Find where the given text appears and provide that cell's center as (X, Y) coordinate. 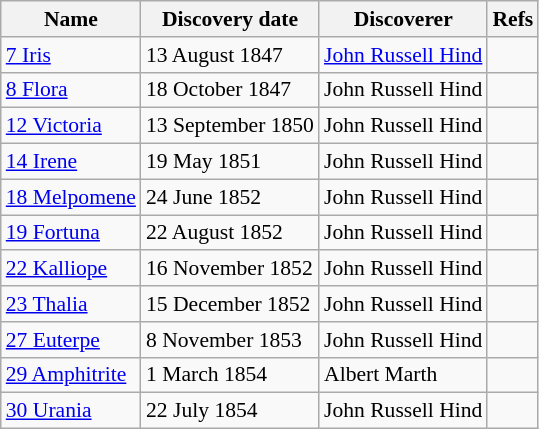
29 Amphitrite (71, 375)
23 Thalia (71, 304)
18 October 1847 (230, 90)
14 Irene (71, 162)
16 November 1852 (230, 269)
18 Melpomene (71, 197)
30 Urania (71, 411)
Albert Marth (403, 375)
12 Victoria (71, 126)
Name (71, 19)
22 August 1852 (230, 233)
Discovery date (230, 19)
22 Kalliope (71, 269)
13 August 1847 (230, 55)
19 Fortuna (71, 233)
27 Euterpe (71, 340)
8 Flora (71, 90)
8 November 1853 (230, 340)
7 Iris (71, 55)
22 July 1854 (230, 411)
15 December 1852 (230, 304)
Discoverer (403, 19)
1 March 1854 (230, 375)
13 September 1850 (230, 126)
19 May 1851 (230, 162)
Refs (512, 19)
24 June 1852 (230, 197)
